From the cell containing the given text, extract its center point as (X, Y) coordinate. 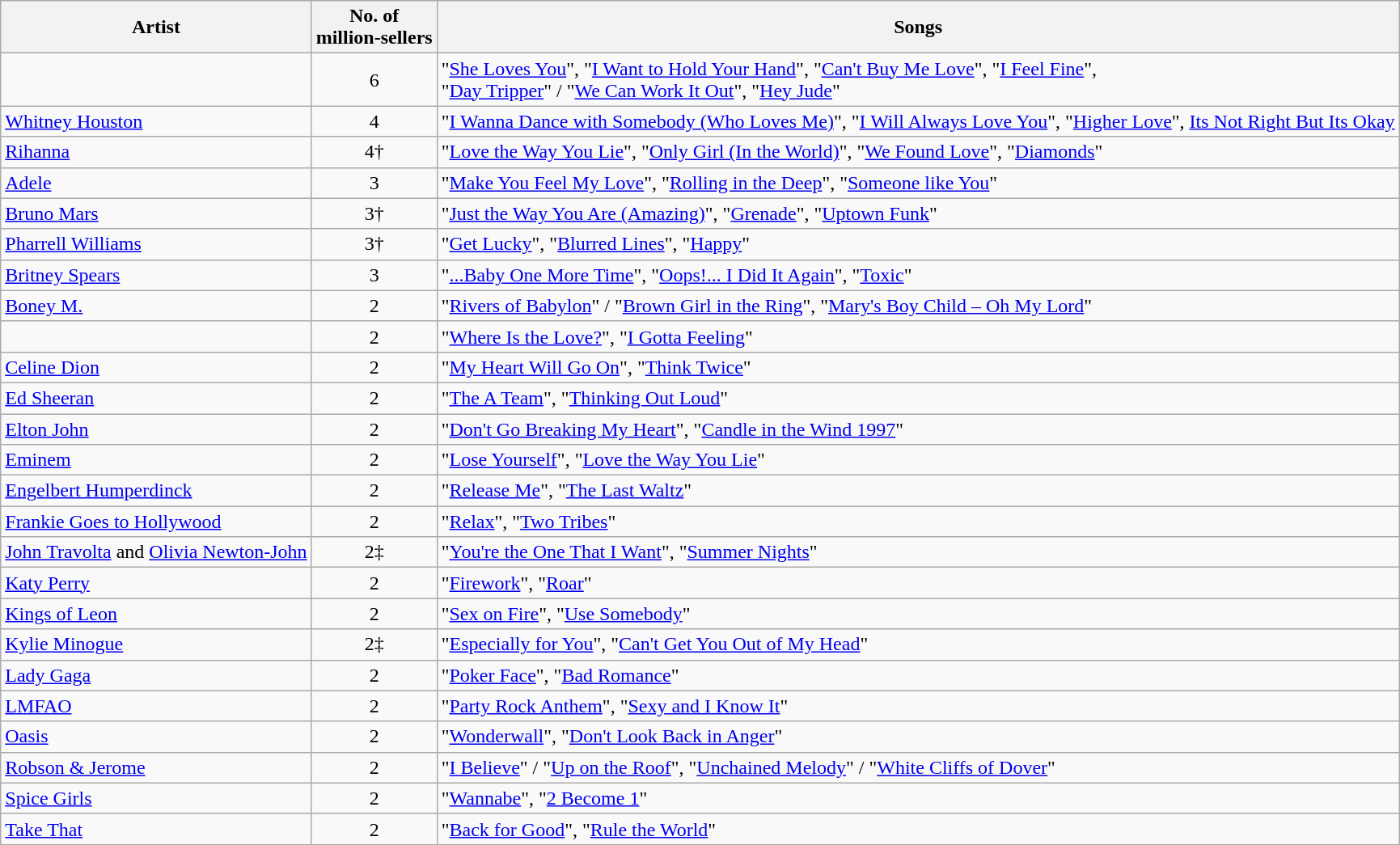
"Especially for You", "Can't Get You Out of My Head" (918, 644)
"The A Team", "Thinking Out Loud" (918, 398)
Spice Girls (156, 798)
Boney M. (156, 306)
Kylie Minogue (156, 644)
"Release Me", "The Last Waltz" (918, 491)
Robson & Jerome (156, 767)
Pharrell Williams (156, 244)
Artist (156, 27)
Bruno Mars (156, 213)
"Firework", "Roar" (918, 583)
"She Loves You", "I Want to Hold Your Hand", "Can't Buy Me Love", "I Feel Fine","Day Tripper" / "We Can Work It Out", "Hey Jude" (918, 79)
Lady Gaga (156, 675)
Engelbert Humperdinck (156, 491)
"I Believe" / "Up on the Roof", "Unchained Melody" / "White Cliffs of Dover" (918, 767)
Ed Sheeran (156, 398)
"I Wanna Dance with Somebody (Who Loves Me)", "I Will Always Love You", "Higher Love", Its Not Right But Its Okay (918, 121)
LMFAO (156, 706)
4 (374, 121)
"Don't Go Breaking My Heart", "Candle in the Wind 1997" (918, 429)
Rihanna (156, 152)
"Wonderwall", "Don't Look Back in Anger" (918, 737)
"Just the Way You Are (Amazing)", "Grenade", "Uptown Funk" (918, 213)
Britney Spears (156, 275)
Eminem (156, 460)
"Sex on Fire", "Use Somebody" (918, 614)
6 (374, 79)
Songs (918, 27)
"Lose Yourself", "Love the Way You Lie" (918, 460)
Take That (156, 829)
John Travolta and Olivia Newton-John (156, 552)
Elton John (156, 429)
"Back for Good", "Rule the World" (918, 829)
Kings of Leon (156, 614)
"Wannabe", "2 Become 1" (918, 798)
Adele (156, 183)
"Where Is the Love?", "I Gotta Feeling" (918, 336)
Whitney Houston (156, 121)
"...Baby One More Time", "Oops!... I Did It Again", "Toxic" (918, 275)
Katy Perry (156, 583)
Celine Dion (156, 367)
"Rivers of Babylon" / "Brown Girl in the Ring", "Mary's Boy Child – Oh My Lord" (918, 306)
"Poker Face", "Bad Romance" (918, 675)
"Love the Way You Lie", "Only Girl (In the World)", "We Found Love", "Diamonds" (918, 152)
"Relax", "Two Tribes" (918, 522)
"Make You Feel My Love", "Rolling in the Deep", "Someone like You" (918, 183)
"Party Rock Anthem", "Sexy and I Know It" (918, 706)
4† (374, 152)
"My Heart Will Go On", "Think Twice" (918, 367)
"You're the One That I Want", "Summer Nights" (918, 552)
"Get Lucky", "Blurred Lines", "Happy" (918, 244)
Oasis (156, 737)
Frankie Goes to Hollywood (156, 522)
No. ofmillion-sellers (374, 27)
